Return [x, y] of the center of cell containing provided text 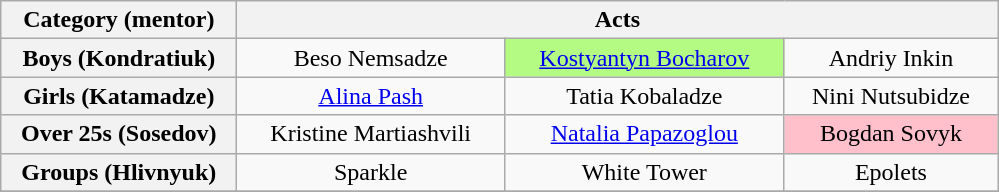
Nini Nutsubidze [891, 96]
Boys (Kondratiuk) [119, 58]
Category (mentor) [119, 20]
Beso Nemsadze [371, 58]
Kristine Martiashvili [371, 134]
Girls (Katamadze) [119, 96]
Epolets [891, 172]
White Tower [645, 172]
Tatia Kobaladze [645, 96]
Over 25s (Sosedov) [119, 134]
Alina Pash [371, 96]
Acts [618, 20]
Andriy Inkin [891, 58]
Kostyantyn Bocharov [645, 58]
Groups (Hlivnyuk) [119, 172]
Bogdan Sovyk [891, 134]
Sparkle [371, 172]
Natalia Papazoglou [645, 134]
